From the cell containing the given text, extract its center point as (x, y) coordinate. 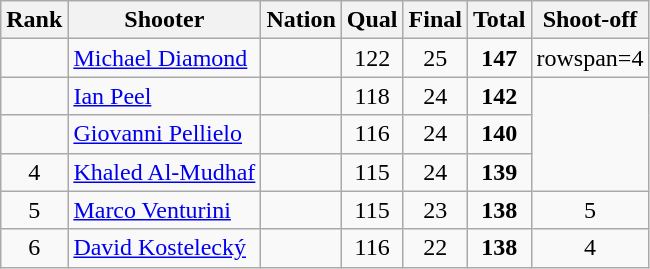
147 (499, 58)
Marco Venturini (164, 210)
Ian Peel (164, 96)
22 (435, 248)
139 (499, 172)
Giovanni Pellielo (164, 134)
122 (372, 58)
23 (435, 210)
David Kostelecký (164, 248)
Shoot-off (590, 20)
Final (435, 20)
Khaled Al-Mudhaf (164, 172)
140 (499, 134)
142 (499, 96)
Nation (301, 20)
25 (435, 58)
Michael Diamond (164, 58)
Total (499, 20)
Shooter (164, 20)
Qual (372, 20)
6 (34, 248)
Rank (34, 20)
118 (372, 96)
rowspan=4 (590, 58)
